Capture the cell that displays the provided text and extract its [x, y] central coordinate. 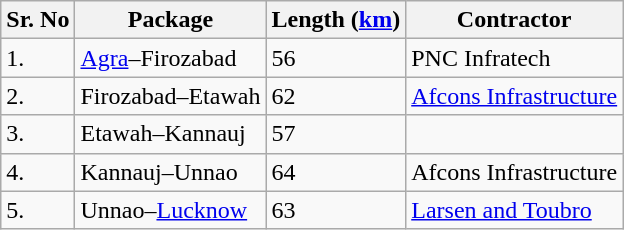
3. [38, 134]
Sr. No [38, 20]
5. [38, 210]
56 [336, 58]
Larsen and Toubro [514, 210]
62 [336, 96]
Firozabad–Etawah [170, 96]
1. [38, 58]
2. [38, 96]
PNC Infratech [514, 58]
Length (km) [336, 20]
Contractor [514, 20]
63 [336, 210]
Etawah–Kannauj [170, 134]
Package [170, 20]
64 [336, 172]
Agra–Firozabad [170, 58]
Unnao–Lucknow [170, 210]
57 [336, 134]
4. [38, 172]
Kannauj–Unnao [170, 172]
